Find where the given text appears and provide that cell's center as [x, y] coordinate. 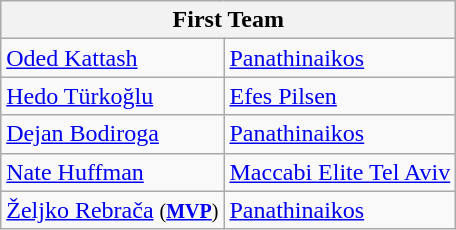
Željko Rebrača (MVP) [112, 210]
Maccabi Elite Tel Aviv [340, 172]
Oded Kattash [112, 58]
Efes Pilsen [340, 96]
Nate Huffman [112, 172]
Dejan Bodiroga [112, 134]
Hedo Türkoğlu [112, 96]
First Team [228, 20]
